Pinpoint the cell where the given text exists, returning its [x, y] midpoint coordinate. 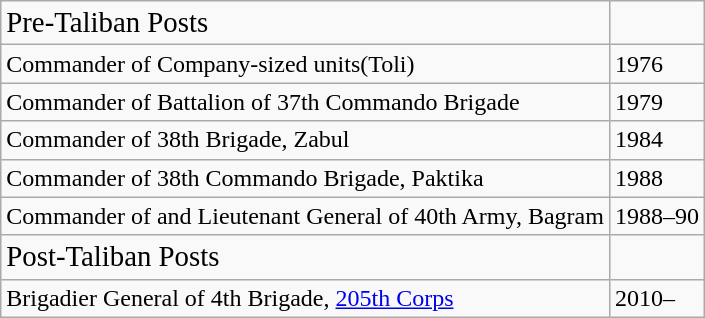
1988–90 [656, 216]
2010– [656, 298]
Post-Taliban Posts [306, 257]
Commander of 38th Commando Brigade, Paktika [306, 178]
1979 [656, 102]
1984 [656, 140]
Commander of 38th Brigade, Zabul [306, 140]
1976 [656, 64]
Brigadier General of 4th Brigade, 205th Corps [306, 298]
Commander of and Lieutenant General of 40th Army, Bagram [306, 216]
Commander of Company-sized units(Toli) [306, 64]
Pre-Taliban Posts [306, 23]
Commander of Battalion of 37th Commando Brigade [306, 102]
1988 [656, 178]
